Search for the cell housing the specified text and yield its (x, y) center coordinate. 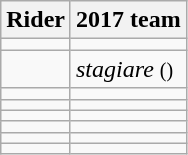
2017 team (128, 20)
stagiare () (128, 69)
Rider (36, 20)
